Return the [x, y] coordinate for the center point of the cell that contains the specified text.  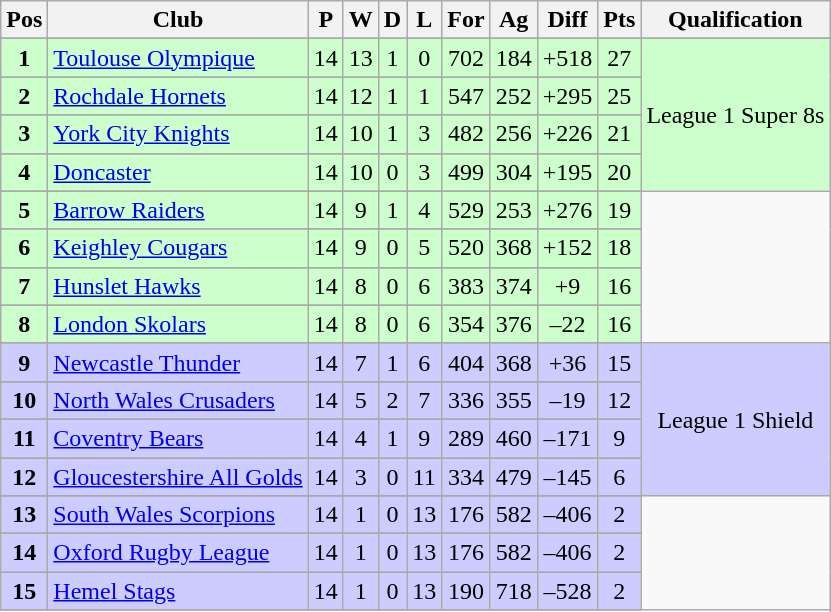
21 [620, 134]
27 [620, 58]
+226 [568, 134]
256 [514, 134]
Coventry Bears [178, 438]
Diff [568, 20]
Pts [620, 20]
York City Knights [178, 134]
25 [620, 96]
529 [466, 210]
For [466, 20]
L [424, 20]
253 [514, 210]
Hemel Stags [178, 591]
Keighley Cougars [178, 248]
W [360, 20]
289 [466, 438]
Qualification [736, 20]
–171 [568, 438]
702 [466, 58]
499 [466, 172]
League 1 Super 8s [736, 115]
355 [514, 400]
+518 [568, 58]
520 [466, 248]
+152 [568, 248]
Ag [514, 20]
376 [514, 324]
Hunslet Hawks [178, 286]
404 [466, 362]
184 [514, 58]
Club [178, 20]
190 [466, 591]
+9 [568, 286]
374 [514, 286]
+276 [568, 210]
460 [514, 438]
London Skolars [178, 324]
482 [466, 134]
–528 [568, 591]
718 [514, 591]
–145 [568, 477]
336 [466, 400]
Barrow Raiders [178, 210]
Pos [24, 20]
18 [620, 248]
South Wales Scorpions [178, 515]
479 [514, 477]
D [392, 20]
Oxford Rugby League [178, 553]
547 [466, 96]
League 1 Shield [736, 419]
+195 [568, 172]
19 [620, 210]
North Wales Crusaders [178, 400]
P [326, 20]
+36 [568, 362]
Toulouse Olympique [178, 58]
Rochdale Hornets [178, 96]
+295 [568, 96]
–19 [568, 400]
–22 [568, 324]
Newcastle Thunder [178, 362]
354 [466, 324]
Doncaster [178, 172]
383 [466, 286]
20 [620, 172]
304 [514, 172]
Gloucestershire All Golds [178, 477]
252 [514, 96]
334 [466, 477]
